Find where the given text appears and provide that cell's center as [x, y] coordinate. 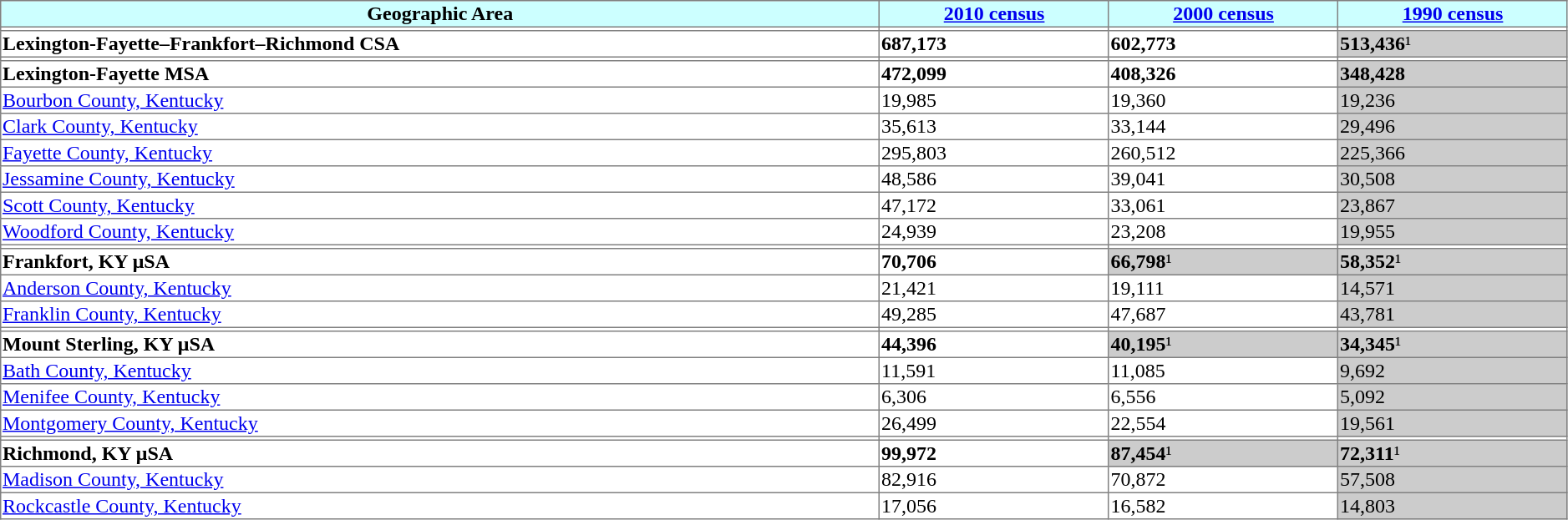
19,955 [1453, 232]
260,512 [1223, 153]
22,554 [1223, 423]
47,687 [1223, 315]
58,352¹ [1453, 262]
5,092 [1453, 397]
17,056 [994, 506]
34,345¹ [1453, 345]
408,326 [1223, 74]
687,173 [994, 44]
44,396 [994, 345]
Woodford County, Kentucky [440, 232]
Madison County, Kentucky [440, 480]
87,454¹ [1223, 453]
602,773 [1223, 44]
24,939 [994, 232]
39,041 [1223, 179]
47,172 [994, 205]
72,311¹ [1453, 453]
19,561 [1453, 423]
Menifee County, Kentucky [440, 397]
Frankfort, KY μSA [440, 262]
21,421 [994, 288]
29,496 [1453, 127]
Bourbon County, Kentucky [440, 100]
14,803 [1453, 506]
11,085 [1223, 371]
14,571 [1453, 288]
23,867 [1453, 205]
30,508 [1453, 179]
513,436¹ [1453, 44]
33,144 [1223, 127]
Geographic Area [440, 14]
Mount Sterling, KY μSA [440, 345]
70,872 [1223, 480]
2010 census [994, 14]
9,692 [1453, 371]
48,586 [994, 179]
Clark County, Kentucky [440, 127]
Lexington-Fayette–Frankfort–Richmond CSA [440, 44]
11,591 [994, 371]
Lexington-Fayette MSA [440, 74]
Anderson County, Kentucky [440, 288]
26,499 [994, 423]
225,366 [1453, 153]
472,099 [994, 74]
6,306 [994, 397]
66,798¹ [1223, 262]
49,285 [994, 315]
1990 census [1453, 14]
Rockcastle County, Kentucky [440, 506]
2000 census [1223, 14]
33,061 [1223, 205]
295,803 [994, 153]
35,613 [994, 127]
70,706 [994, 262]
19,111 [1223, 288]
99,972 [994, 453]
19,985 [994, 100]
Jessamine County, Kentucky [440, 179]
Franklin County, Kentucky [440, 315]
Fayette County, Kentucky [440, 153]
6,556 [1223, 397]
Bath County, Kentucky [440, 371]
348,428 [1453, 74]
23,208 [1223, 232]
19,360 [1223, 100]
19,236 [1453, 100]
57,508 [1453, 480]
82,916 [994, 480]
43,781 [1453, 315]
40,195¹ [1223, 345]
Richmond, KY μSA [440, 453]
Scott County, Kentucky [440, 205]
16,582 [1223, 506]
Montgomery County, Kentucky [440, 423]
